Return the [x, y] coordinate for the center point of the cell that contains the specified text.  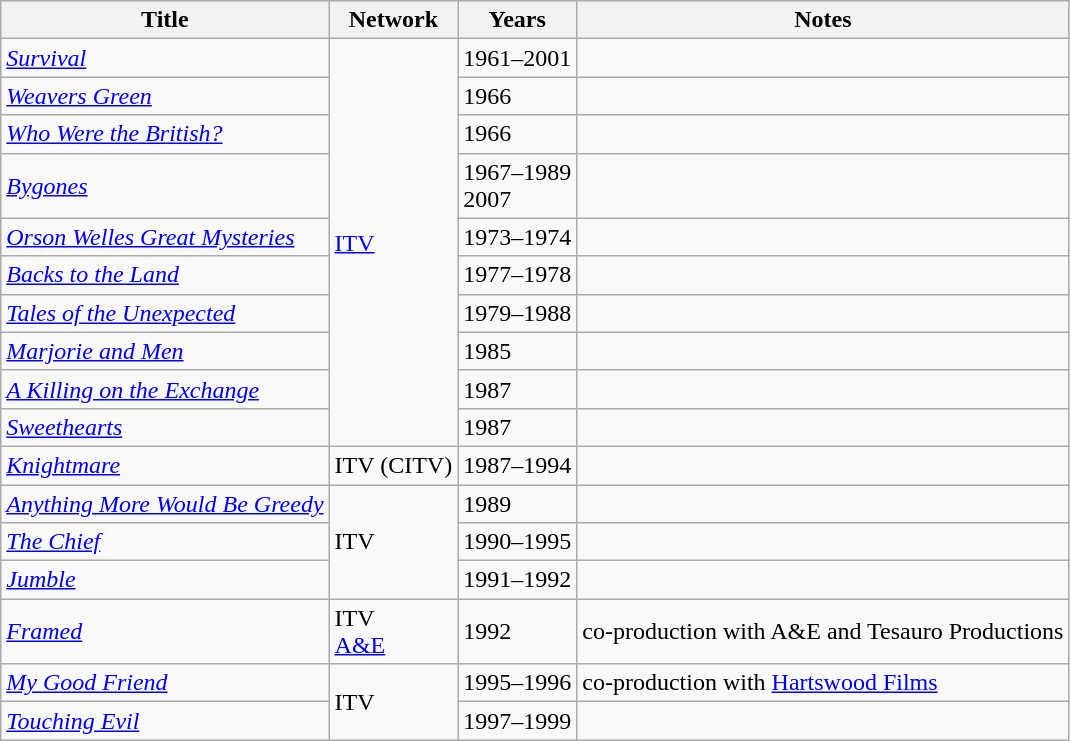
Survival [165, 58]
1992 [518, 632]
A Killing on the Exchange [165, 389]
Jumble [165, 580]
1977–1978 [518, 275]
1989 [518, 503]
Weavers Green [165, 96]
Who Were the British? [165, 134]
ITVA&E [394, 632]
co-production with A&E and Tesauro Productions [823, 632]
1967–19892007 [518, 186]
Notes [823, 20]
1990–1995 [518, 542]
ITV (CITV) [394, 465]
Orson Welles Great Mysteries [165, 237]
Anything More Would Be Greedy [165, 503]
1991–1992 [518, 580]
Backs to the Land [165, 275]
1979–1988 [518, 313]
1987–1994 [518, 465]
Bygones [165, 186]
Years [518, 20]
Knightmare [165, 465]
Tales of the Unexpected [165, 313]
1995–1996 [518, 683]
1973–1974 [518, 237]
Marjorie and Men [165, 351]
Touching Evil [165, 721]
Sweethearts [165, 427]
My Good Friend [165, 683]
Framed [165, 632]
Title [165, 20]
1985 [518, 351]
co-production with Hartswood Films [823, 683]
1997–1999 [518, 721]
1961–2001 [518, 58]
The Chief [165, 542]
Network [394, 20]
